Identify which cell holds the provided text, then report its (x, y) central coordinate. 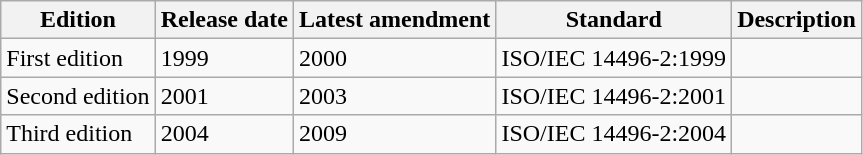
First edition (78, 58)
1999 (224, 58)
ISO/IEC 14496-2:2004 (614, 134)
Description (797, 20)
2003 (394, 96)
Latest amendment (394, 20)
2004 (224, 134)
Third edition (78, 134)
2000 (394, 58)
Release date (224, 20)
Edition (78, 20)
Standard (614, 20)
ISO/IEC 14496-2:2001 (614, 96)
Second edition (78, 96)
2001 (224, 96)
ISO/IEC 14496-2:1999 (614, 58)
2009 (394, 134)
